Return the [X, Y] coordinate for the center point of the cell that contains the specified text.  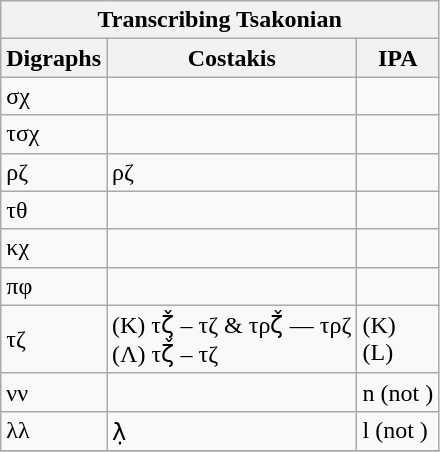
(Κ) τζ̌ – τζ & τρζ̌ — τρζ(Λ) τζ̌ – τζ [231, 339]
σχ [54, 96]
τζ [54, 339]
κχ [54, 248]
l (not ) [398, 431]
Digraphs [54, 58]
νν [54, 392]
Transcribing Tsakonian [220, 20]
τσχ [54, 134]
πφ [54, 286]
(K) (L) [398, 339]
IPA [398, 58]
λλ [54, 431]
n (not ) [398, 392]
τθ [54, 210]
Costakis [231, 58]
λ̣ [231, 431]
